Determine the [X, Y] coordinate at the center of the cell enclosing the given text.  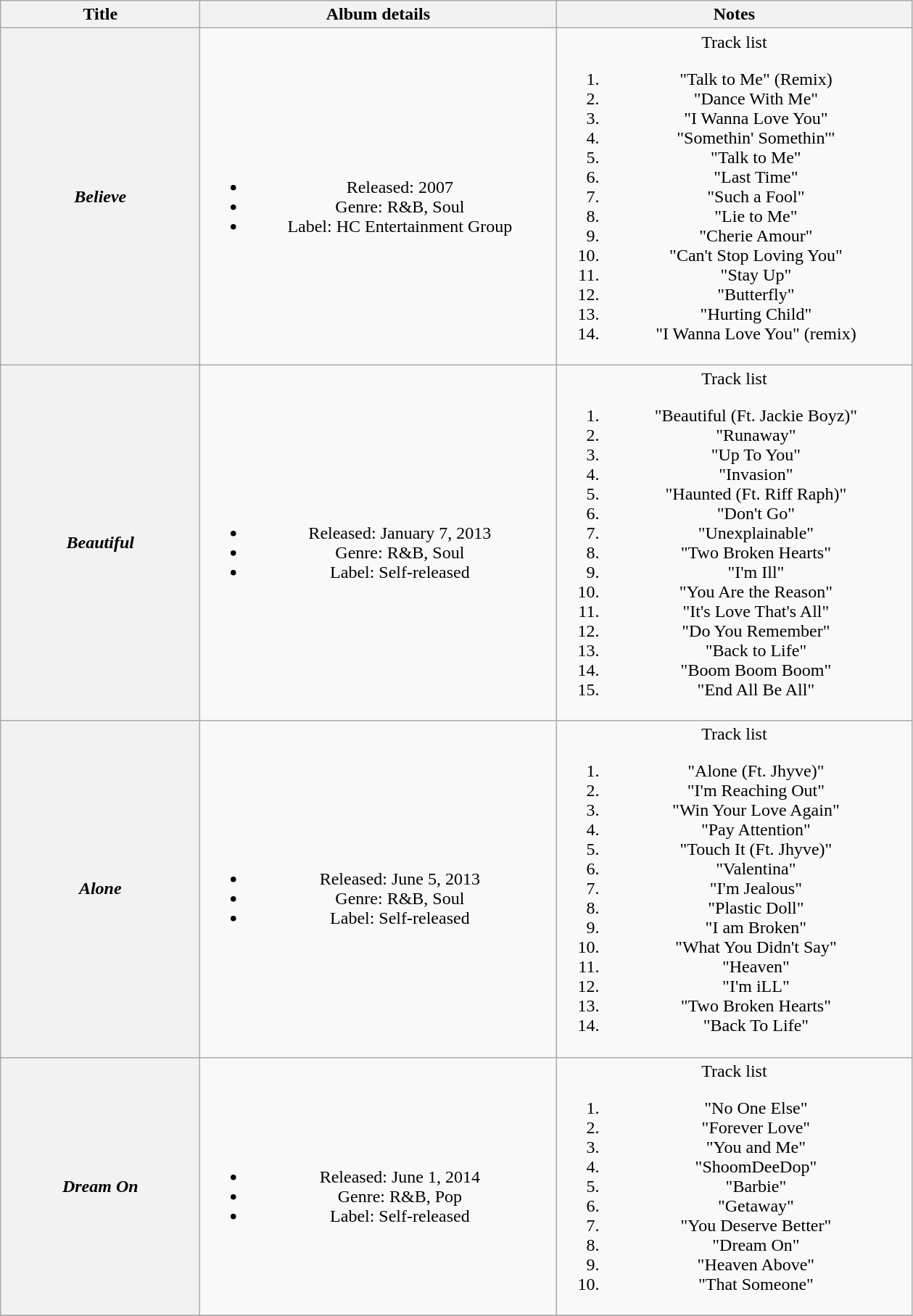
Released: January 7, 2013Genre: R&B, SoulLabel: Self-released [379, 542]
Notes [734, 15]
Album details [379, 15]
Released: June 5, 2013Genre: R&B, SoulLabel: Self-released [379, 889]
Title [100, 15]
Alone [100, 889]
Dream On [100, 1186]
Track list"No One Else""Forever Love""You and Me""ShoomDeeDop""Barbie""Getaway""You Deserve Better""Dream On""Heaven Above""That Someone" [734, 1186]
Beautiful [100, 542]
Believe [100, 196]
Released: June 1, 2014Genre: R&B, PopLabel: Self-released [379, 1186]
Released: 2007Genre: R&B, SoulLabel: HC Entertainment Group [379, 196]
